Determine the (x, y) coordinate at the center of the cell enclosing the given text.  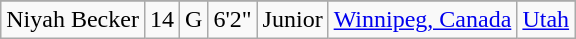
Niyah Becker (73, 20)
G (193, 20)
Junior (292, 20)
14 (162, 20)
Winnipeg, Canada (422, 20)
Utah (546, 20)
6'2" (232, 20)
